Locate the cell with the specified text and output its [X, Y] center coordinate. 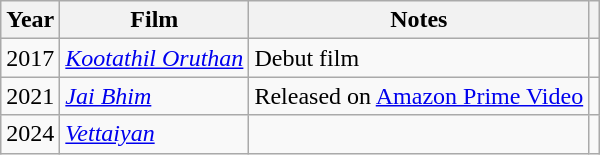
Year [30, 20]
2021 [30, 96]
Released on Amazon Prime Video [419, 96]
Film [154, 20]
Notes [419, 20]
Jai Bhim [154, 96]
Vettaiyan [154, 134]
Debut film [419, 58]
2024 [30, 134]
2017 [30, 58]
Kootathil Oruthan [154, 58]
